Find where the given text appears and provide that cell's center as (X, Y) coordinate. 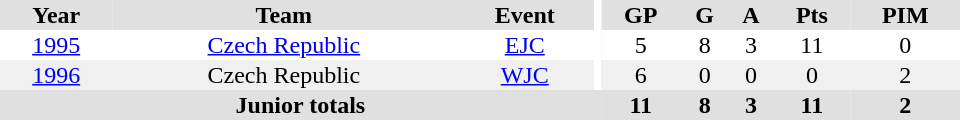
1996 (56, 75)
EJC (524, 45)
6 (641, 75)
Team (284, 15)
A (752, 15)
5 (641, 45)
G (705, 15)
1995 (56, 45)
Year (56, 15)
GP (641, 15)
WJC (524, 75)
PIM (905, 15)
Junior totals (300, 105)
Event (524, 15)
Pts (812, 15)
